Extract the [X, Y] coordinate from the center of the cell holding the provided text.  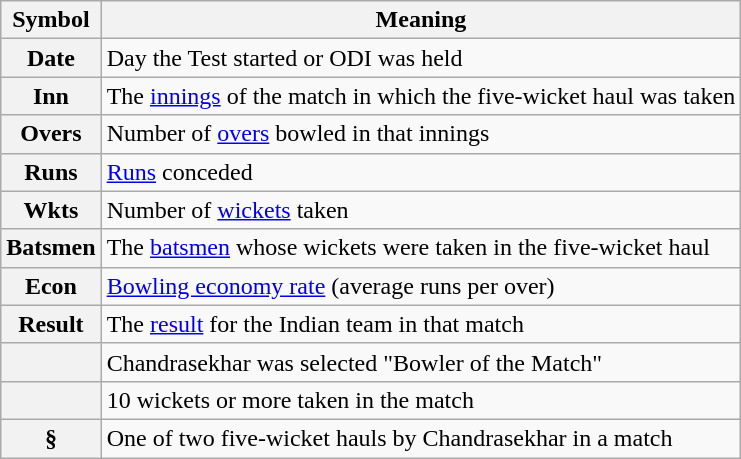
The result for the Indian team in that match [421, 324]
10 wickets or more taken in the match [421, 400]
One of two five-wicket hauls by Chandrasekhar in a match [421, 438]
Result [51, 324]
Date [51, 58]
Symbol [51, 20]
The innings of the match in which the five-wicket haul was taken [421, 96]
Meaning [421, 20]
Bowling economy rate (average runs per over) [421, 286]
Chandrasekhar was selected "Bowler of the Match" [421, 362]
Wkts [51, 210]
Number of overs bowled in that innings [421, 134]
§ [51, 438]
Number of wickets taken [421, 210]
Runs conceded [421, 172]
Overs [51, 134]
Batsmen [51, 248]
Runs [51, 172]
Day the Test started or ODI was held [421, 58]
The batsmen whose wickets were taken in the five-wicket haul [421, 248]
Econ [51, 286]
Inn [51, 96]
